Determine the [x, y] coordinate at the center of the cell enclosing the given text.  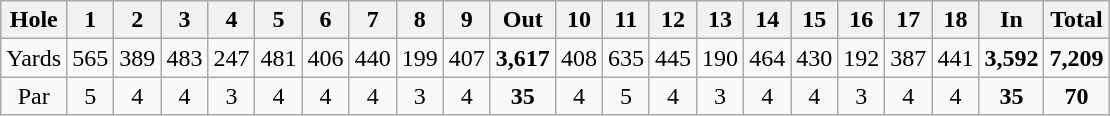
483 [184, 58]
247 [232, 58]
15 [814, 20]
481 [278, 58]
407 [466, 58]
11 [626, 20]
406 [326, 58]
430 [814, 58]
190 [720, 58]
408 [578, 58]
441 [956, 58]
12 [672, 20]
464 [768, 58]
In [1012, 20]
2 [138, 20]
192 [862, 58]
9 [466, 20]
10 [578, 20]
3,617 [522, 58]
17 [908, 20]
387 [908, 58]
6 [326, 20]
Yards [34, 58]
389 [138, 58]
565 [90, 58]
8 [420, 20]
Total [1076, 20]
Hole [34, 20]
7,209 [1076, 58]
Par [34, 96]
Out [522, 20]
635 [626, 58]
16 [862, 20]
445 [672, 58]
18 [956, 20]
7 [372, 20]
3,592 [1012, 58]
70 [1076, 96]
199 [420, 58]
14 [768, 20]
1 [90, 20]
440 [372, 58]
13 [720, 20]
